Capture the cell that displays the provided text and extract its (X, Y) central coordinate. 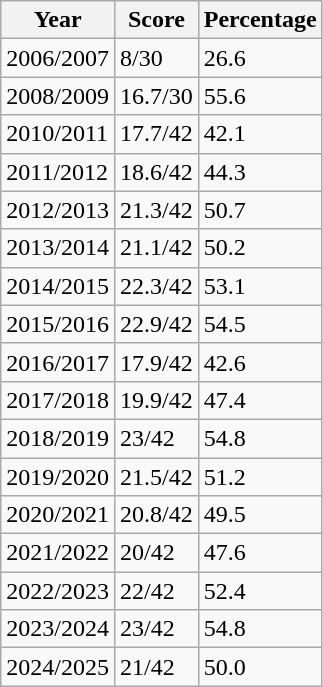
16.7/30 (156, 96)
21.3/42 (156, 210)
21/42 (156, 667)
50.2 (260, 248)
2024/2025 (58, 667)
18.6/42 (156, 172)
2023/2024 (58, 629)
Score (156, 20)
2010/2011 (58, 134)
49.5 (260, 515)
2011/2012 (58, 172)
54.5 (260, 324)
21.1/42 (156, 248)
52.4 (260, 591)
2012/2013 (58, 210)
44.3 (260, 172)
2015/2016 (58, 324)
2021/2022 (58, 553)
42.1 (260, 134)
22/42 (156, 591)
55.6 (260, 96)
22.9/42 (156, 324)
47.4 (260, 400)
2014/2015 (58, 286)
2008/2009 (58, 96)
20.8/42 (156, 515)
2020/2021 (58, 515)
2019/2020 (58, 477)
50.7 (260, 210)
47.6 (260, 553)
50.0 (260, 667)
2022/2023 (58, 591)
2016/2017 (58, 362)
8/30 (156, 58)
51.2 (260, 477)
2018/2019 (58, 438)
Year (58, 20)
Percentage (260, 20)
22.3/42 (156, 286)
2017/2018 (58, 400)
20/42 (156, 553)
17.7/42 (156, 134)
2006/2007 (58, 58)
53.1 (260, 286)
19.9/42 (156, 400)
17.9/42 (156, 362)
2013/2014 (58, 248)
42.6 (260, 362)
26.6 (260, 58)
21.5/42 (156, 477)
